Pinpoint the cell where the given text exists, returning its (X, Y) midpoint coordinate. 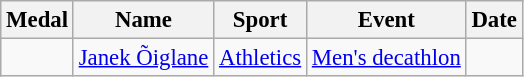
Athletics (260, 58)
Janek Õiglane (143, 58)
Medal (38, 20)
Men's decathlon (386, 58)
Date (494, 20)
Sport (260, 20)
Event (386, 20)
Name (143, 20)
